Locate the cell with the specified text and output its [x, y] center coordinate. 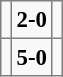
2-0 [32, 20]
5-0 [32, 57]
